Provide the (x, y) coordinate of the cell's center where the given text is located.  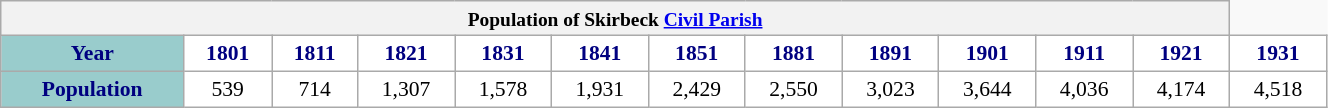
2,550 (794, 90)
Year (92, 54)
1,307 (406, 90)
1821 (406, 54)
1911 (1084, 54)
1831 (504, 54)
1851 (696, 54)
4,174 (1182, 90)
3,023 (890, 90)
539 (228, 90)
1811 (315, 54)
4,518 (1278, 90)
1881 (794, 54)
1921 (1182, 54)
4,036 (1084, 90)
1801 (228, 54)
714 (315, 90)
3,644 (988, 90)
1,578 (504, 90)
Population of Skirbeck Civil Parish (616, 18)
1,931 (600, 90)
1891 (890, 54)
1901 (988, 54)
1841 (600, 54)
Population (92, 90)
2,429 (696, 90)
1931 (1278, 54)
